Return the (X, Y) coordinate for the center point of the cell that contains the specified text.  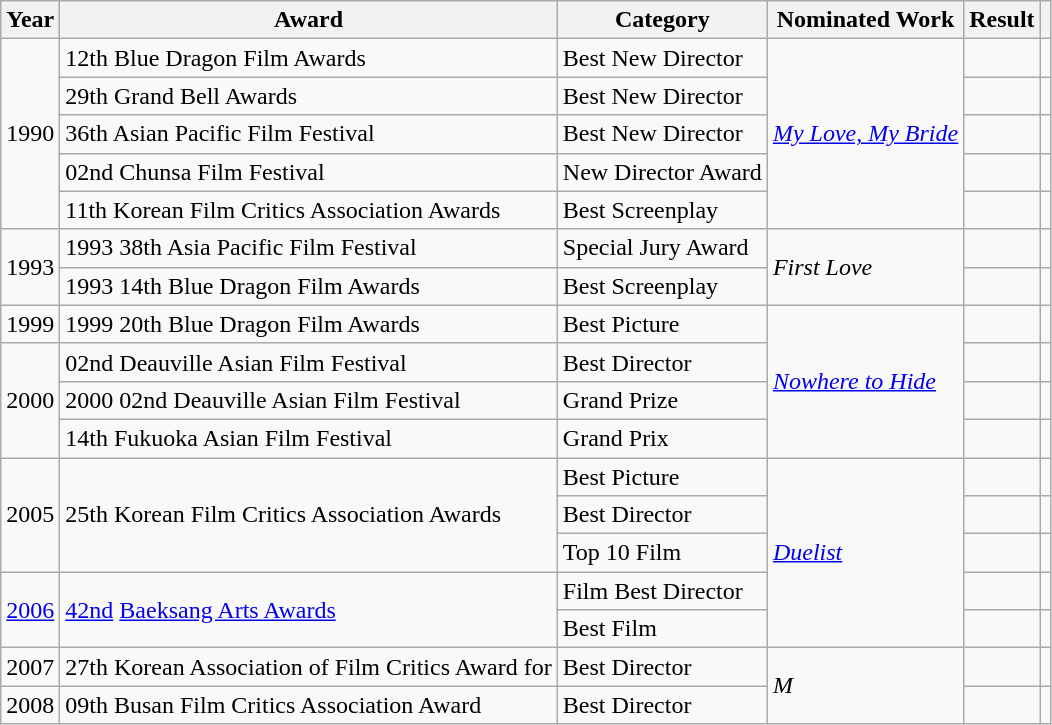
27th Korean Association of Film Critics Award for (308, 667)
1993 38th Asia Pacific Film Festival (308, 248)
First Love (865, 267)
Special Jury Award (662, 248)
29th Grand Bell Awards (308, 96)
2006 (30, 610)
12th Blue Dragon Film Awards (308, 58)
1999 20th Blue Dragon Film Awards (308, 324)
2008 (30, 705)
Film Best Director (662, 591)
11th Korean Film Critics Association Awards (308, 210)
14th Fukuoka Asian Film Festival (308, 438)
Duelist (865, 553)
1993 (30, 267)
2007 (30, 667)
Grand Prize (662, 400)
2000 02nd Deauville Asian Film Festival (308, 400)
Category (662, 20)
1990 (30, 134)
Grand Prix (662, 438)
New Director Award (662, 172)
09th Busan Film Critics Association Award (308, 705)
Year (30, 20)
Top 10 Film (662, 553)
42nd Baeksang Arts Awards (308, 610)
M (865, 686)
1999 (30, 324)
My Love, My Bride (865, 134)
Best Film (662, 629)
2000 (30, 400)
Award (308, 20)
1993 14th Blue Dragon Film Awards (308, 286)
02nd Chunsa Film Festival (308, 172)
Nominated Work (865, 20)
36th Asian Pacific Film Festival (308, 134)
Result (1002, 20)
Nowhere to Hide (865, 381)
02nd Deauville Asian Film Festival (308, 362)
2005 (30, 515)
25th Korean Film Critics Association Awards (308, 515)
